For the text-containing cell, return its midpoint in [x, y] coordinate format. 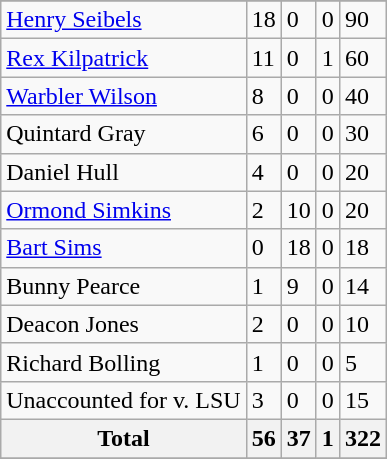
56 [264, 438]
14 [362, 286]
8 [264, 96]
90 [362, 20]
Ormond Simkins [124, 210]
Henry Seibels [124, 20]
Total [124, 438]
4 [264, 172]
Warbler Wilson [124, 96]
Richard Bolling [124, 362]
Unaccounted for v. LSU [124, 400]
322 [362, 438]
Bunny Pearce [124, 286]
Daniel Hull [124, 172]
9 [298, 286]
Quintard Gray [124, 134]
37 [298, 438]
30 [362, 134]
11 [264, 58]
Deacon Jones [124, 324]
60 [362, 58]
3 [264, 400]
6 [264, 134]
Bart Sims [124, 248]
5 [362, 362]
40 [362, 96]
15 [362, 400]
Rex Kilpatrick [124, 58]
